From the cell containing the given text, extract its center point as [x, y] coordinate. 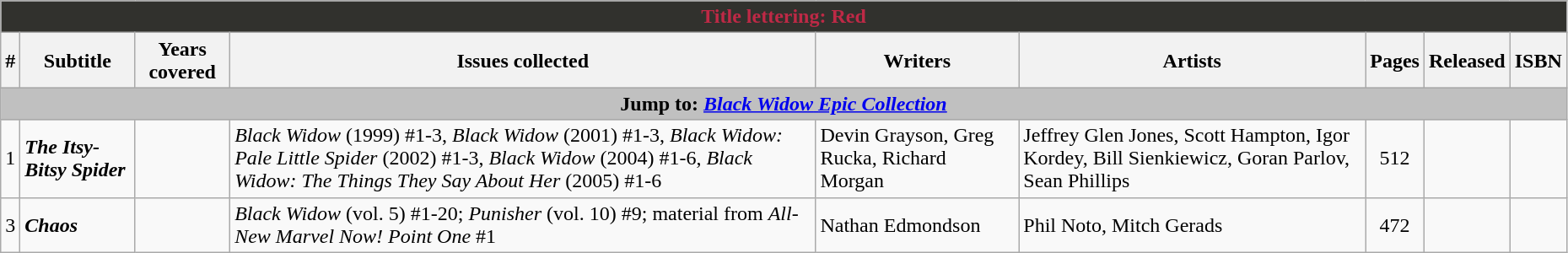
Years covered [182, 61]
Devin Grayson, Greg Rucka, Richard Morgan [918, 159]
512 [1395, 159]
The Itsy-Bitsy Spider [78, 159]
Nathan Edmondson [918, 224]
1 [10, 159]
Released [1467, 61]
Black Widow (vol. 5) #1-20; Punisher (vol. 10) #9; material from All-New Marvel Now! Point One #1 [523, 224]
Artists [1193, 61]
Chaos [78, 224]
Pages [1395, 61]
3 [10, 224]
# [10, 61]
Phil Noto, Mitch Gerads [1193, 224]
Issues collected [523, 61]
Jump to: Black Widow Epic Collection [784, 104]
472 [1395, 224]
ISBN [1538, 61]
Jeffrey Glen Jones, Scott Hampton, Igor Kordey, Bill Sienkiewicz, Goran Parlov, Sean Phillips [1193, 159]
Subtitle [78, 61]
Writers [918, 61]
Title lettering: Red [784, 17]
